Return the [x, y] coordinate for the center point of the cell that contains the specified text.  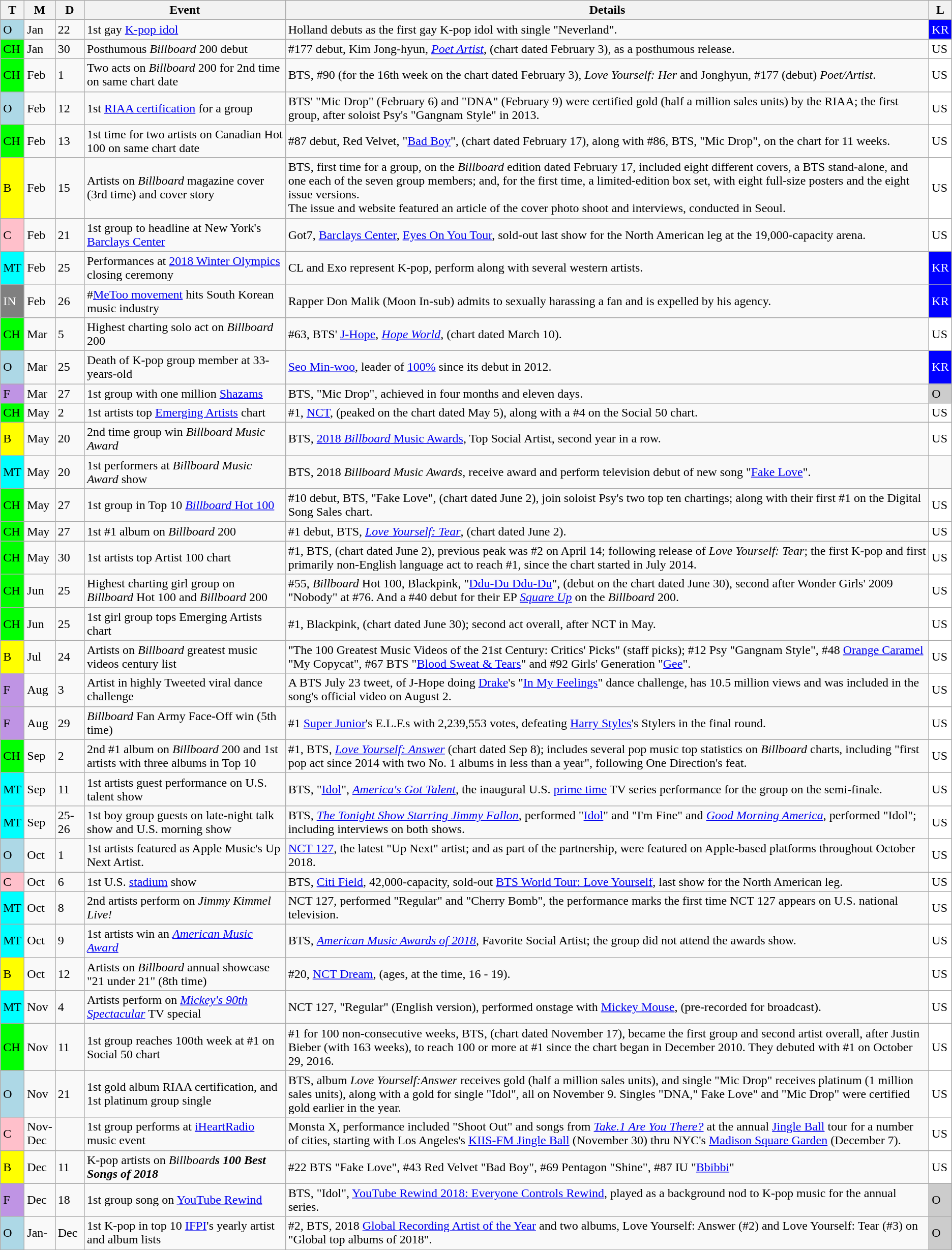
1st group in Top 10 Billboard Hot 100 [185, 505]
24 [69, 657]
1st K-pop in top 10 IFPI's yearly artist and album lists [185, 1233]
Artists on Billboard magazine cover (3rd time) and cover story [185, 188]
L [940, 10]
25-26 [69, 822]
#20, NCT Dream, (ages, at the time, 16 - 19). [607, 974]
M [40, 10]
Artists on Billboard greatest music videos century list [185, 657]
5 [69, 334]
1st U.S. stadium show [185, 881]
BTS, 2018 Billboard Music Awards, Top Social Artist, second year in a row. [607, 439]
8 [69, 908]
1st group with one million Shazams [185, 393]
Billboard Fan Army Face-Off win (5th time) [185, 723]
1st performers at Billboard Music Award show [185, 472]
15 [69, 188]
BTS, "Idol", America's Got Talent, the inaugural U.S. prime time TV series performance for the group on the semi-finale. [607, 789]
Artists on Billboard annual showcase "21 under 21" (8th time) [185, 974]
Nov-Dec [40, 1134]
BTS, Citi Field, 42,000-capacity, sold-out BTS World Tour: Love Yourself, last show for the North American leg. [607, 881]
1st boy group guests on late-night talk show and U.S. morning show [185, 822]
1st RIAA certification for a group [185, 108]
29 [69, 723]
1st artists top Artist 100 chart [185, 557]
6 [69, 881]
Artist in highly Tweeted viral dance challenge [185, 690]
1st artists win an American Music Award [185, 941]
#1, NCT, (peaked on the chart dated May 5), along with a #4 on the Social 50 chart. [607, 413]
3 [69, 690]
#MeToo movement hits South Korean music industry [185, 301]
D [69, 10]
1st group song on YouTube Rewind [185, 1200]
9 [69, 941]
#1 Super Junior's E.L.F.s with 2,239,553 votes, defeating Harry Styles's Stylers in the final round. [607, 723]
#63, BTS' J-Hope, Hope World, (chart dated March 10). [607, 334]
#22 BTS "Fake Love", #43 Red Velvet "Bad Boy", #69 Pentagon "Shine", #87 IU "Bbibbi" [607, 1167]
1st group performs at iHeartRadio music event [185, 1134]
#177 debut, Kim Jong-hyun, Poet Artist, (chart dated February 3), as a posthumous release. [607, 49]
22 [69, 29]
1st gold album RIAA certification, and 1st platinum group single [185, 1094]
#1 debut, BTS, Love Yourself: Tear, (chart dated June 2). [607, 531]
2nd time group win Billboard Music Award [185, 439]
BTS, American Music Awards of 2018, Favorite Social Artist; the group did not attend the awards show. [607, 941]
Jan- [40, 1233]
13 [69, 141]
1st artists top Emerging Artists chart [185, 413]
IN [12, 301]
1st artists featured as Apple Music's Up Next Artist. [185, 855]
Details [607, 10]
Highest charting solo act on Billboard 200 [185, 334]
NCT 127, performed "Regular" and "Cherry Bomb", the performance marks the first time NCT 127 appears on U.S. national television. [607, 908]
NCT 127, "Regular" (English version), performed onstage with Mickey Mouse, (pre-recorded for broadcast). [607, 1007]
1st gay K-pop idol [185, 29]
4 [69, 1007]
Performances at 2018 Winter Olympics closing ceremony [185, 267]
26 [69, 301]
Got7, Barclays Center, Eyes On You Tour, sold-out last show for the North American leg at the 19,000-capacity arena. [607, 235]
Rapper Don Malik (Moon In-sub) admits to sexually harassing a fan and is expelled by his agency. [607, 301]
1st girl group tops Emerging Artists chart [185, 623]
NCT 127, the latest "Up Next" artist; and as part of the partnership, were featured on Apple-based platforms throughout October 2018. [607, 855]
1st time for two artists on Canadian Hot 100 on same chart date [185, 141]
Holland debuts as the first gay K-pop idol with single "Neverland". [607, 29]
Death of K-pop group member at 33-years-old [185, 367]
18 [69, 1200]
T [12, 10]
2nd #1 album on Billboard 200 and 1st artists with three albums in Top 10 [185, 756]
BTS, 2018 Billboard Music Awards, receive award and perform television debut of new song "Fake Love". [607, 472]
BTS, "Mic Drop", achieved in four months and eleven days. [607, 393]
Jul [40, 657]
1st group to headline at New York's Barclays Center [185, 235]
#1, Blackpink, (chart dated June 30); second act overall, after NCT in May. [607, 623]
Highest charting girl group on Billboard Hot 100 and Billboard 200 [185, 591]
#87 debut, Red Velvet, "Bad Boy", (chart dated February 17), along with #86, BTS, "Mic Drop", on the chart for 11 weeks. [607, 141]
BTS, "Idol", YouTube Rewind 2018: Everyone Controls Rewind, played as a background nod to K-pop music for the annual series. [607, 1200]
Posthumous Billboard 200 debut [185, 49]
2nd artists perform on Jimmy Kimmel Live! [185, 908]
Artists perform on Mickey's 90th Spectacular TV special [185, 1007]
Event [185, 10]
K-pop artists on Billboards 100 Best Songs of 2018 [185, 1167]
1st #1 album on Billboard 200 [185, 531]
1st group reaches 100th week at #1 on Social 50 chart [185, 1047]
Two acts on Billboard 200 for 2nd time on same chart date [185, 75]
CL and Exo represent K-pop, perform along with several western artists. [607, 267]
BTS, #90 (for the 16th week on the chart dated February 3), Love Yourself: Her and Jonghyun, #177 (debut) Poet/Artist. [607, 75]
Seo Min-woo, leader of 100% since its debut in 2012. [607, 367]
1st artists guest performance on U.S. talent show [185, 789]
